Return the [X, Y] coordinate for the center point of the cell that contains the specified text.  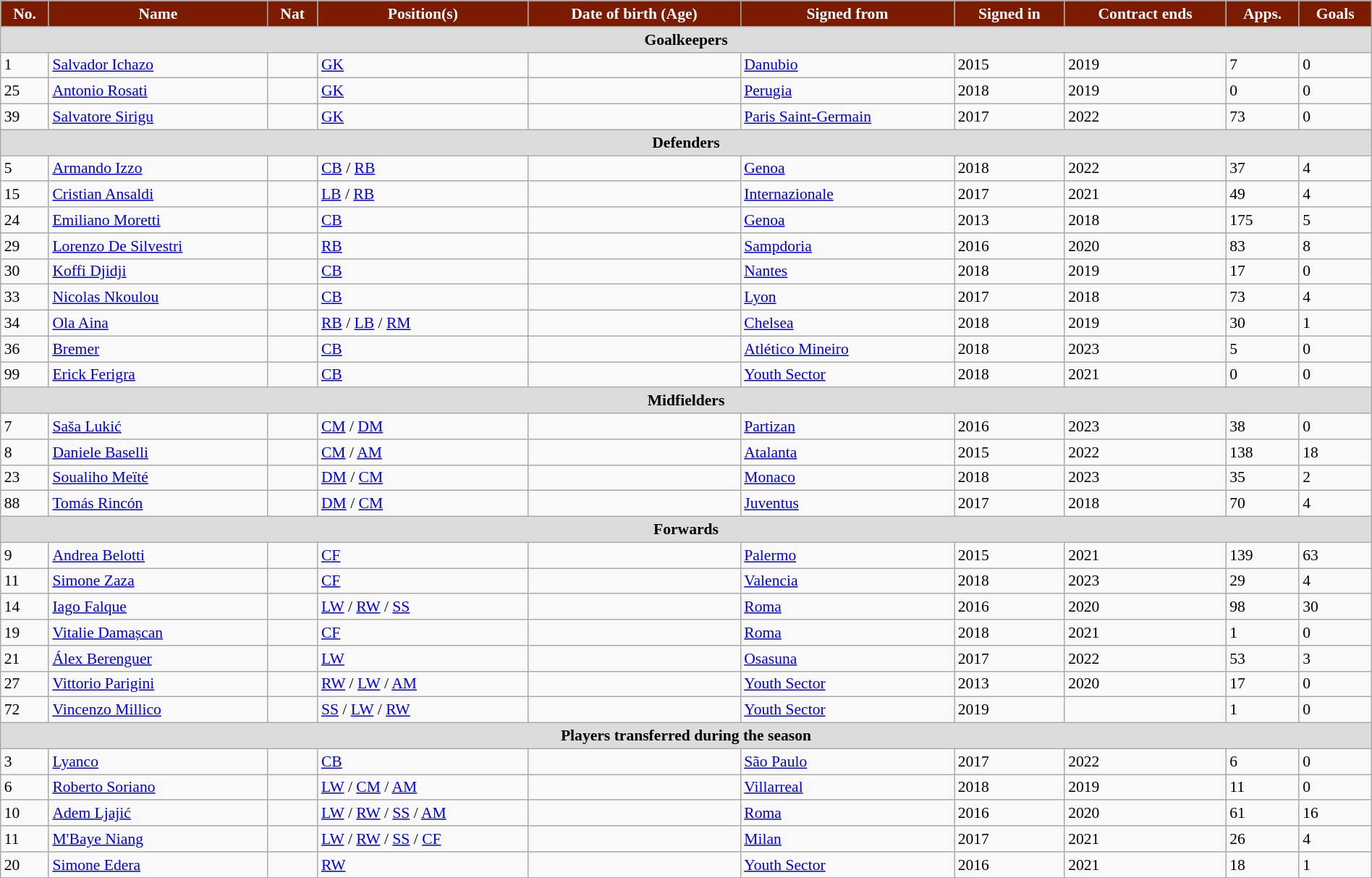
Emiliano Moretti [158, 220]
LW / RW / SS [423, 607]
CB / RB [423, 169]
Vitalie Damașcan [158, 633]
Palermo [847, 555]
Signed in [1010, 14]
10 [25, 814]
Atlético Mineiro [847, 349]
33 [25, 297]
53 [1262, 659]
M'Baye Niang [158, 839]
26 [1262, 839]
16 [1335, 814]
Lorenzo De Silvestri [158, 246]
70 [1262, 504]
Forwards [686, 530]
Name [158, 14]
Álex Berenguer [158, 659]
Apps. [1262, 14]
Saša Lukić [158, 426]
2 [1335, 478]
Daniele Baselli [158, 452]
Lyanco [158, 761]
LB / RB [423, 195]
37 [1262, 169]
72 [25, 710]
São Paulo [847, 761]
RB [423, 246]
19 [25, 633]
Date of birth (Age) [634, 14]
14 [25, 607]
RB / LB / RM [423, 324]
Chelsea [847, 324]
RW [423, 865]
88 [25, 504]
LW / RW / SS / AM [423, 814]
63 [1335, 555]
Koffi Djidji [158, 271]
34 [25, 324]
39 [25, 117]
175 [1262, 220]
Goalkeepers [686, 40]
35 [1262, 478]
139 [1262, 555]
Roberto Soriano [158, 788]
20 [25, 865]
Vincenzo Millico [158, 710]
Paris Saint-Germain [847, 117]
LW / CM / AM [423, 788]
RW / LW / AM [423, 684]
Nicolas Nkoulou [158, 297]
99 [25, 375]
61 [1262, 814]
138 [1262, 452]
Salvador Ichazo [158, 65]
LW [423, 659]
49 [1262, 195]
Iago Falque [158, 607]
Sampdoria [847, 246]
Position(s) [423, 14]
Andrea Belotti [158, 555]
9 [25, 555]
Simone Zaza [158, 581]
Goals [1335, 14]
Lyon [847, 297]
Nat [292, 14]
24 [25, 220]
Osasuna [847, 659]
Contract ends [1145, 14]
SS / LW / RW [423, 710]
36 [25, 349]
Milan [847, 839]
Bremer [158, 349]
21 [25, 659]
LW / RW / SS / CF [423, 839]
Internazionale [847, 195]
27 [25, 684]
Juventus [847, 504]
Erick Ferigra [158, 375]
Perugia [847, 91]
Armando Izzo [158, 169]
Players transferred during the season [686, 736]
15 [25, 195]
Simone Edera [158, 865]
Soualiho Meïté [158, 478]
Ola Aina [158, 324]
23 [25, 478]
CM / DM [423, 426]
No. [25, 14]
Tomás Rincón [158, 504]
Midfielders [686, 401]
Partizan [847, 426]
Valencia [847, 581]
Atalanta [847, 452]
Salvatore Sirigu [158, 117]
83 [1262, 246]
Adem Ljajić [158, 814]
Antonio Rosati [158, 91]
25 [25, 91]
CM / AM [423, 452]
Danubio [847, 65]
38 [1262, 426]
Cristian Ansaldi [158, 195]
Nantes [847, 271]
Signed from [847, 14]
98 [1262, 607]
Defenders [686, 143]
Vittorio Parigini [158, 684]
Villarreal [847, 788]
Monaco [847, 478]
